For the text-containing cell, return its midpoint in (X, Y) coordinate format. 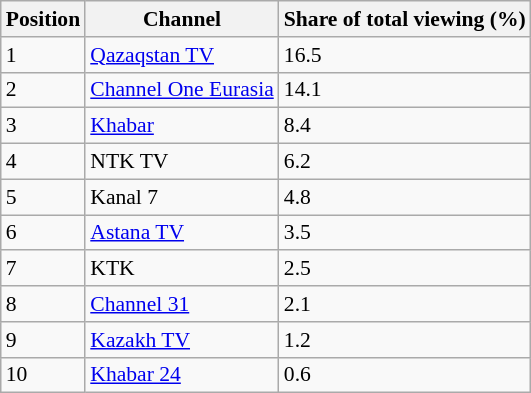
8 (43, 304)
KTK (182, 269)
1.2 (405, 340)
6 (43, 233)
9 (43, 340)
10 (43, 375)
Qazaqstan TV (182, 55)
2 (43, 90)
7 (43, 269)
8.4 (405, 126)
Channel (182, 19)
2.1 (405, 304)
Channel One Eurasia (182, 90)
Kazakh TV (182, 340)
Khabar (182, 126)
Position (43, 19)
5 (43, 197)
Khabar 24 (182, 375)
Channel 31 (182, 304)
1 (43, 55)
2.5 (405, 269)
0.6 (405, 375)
14.1 (405, 90)
Share of total viewing (%) (405, 19)
16.5 (405, 55)
3.5 (405, 233)
3 (43, 126)
6.2 (405, 162)
4.8 (405, 197)
Astana TV (182, 233)
NTK TV (182, 162)
4 (43, 162)
Kanal 7 (182, 197)
